Return the [X, Y] coordinate for the center point of the cell that contains the specified text.  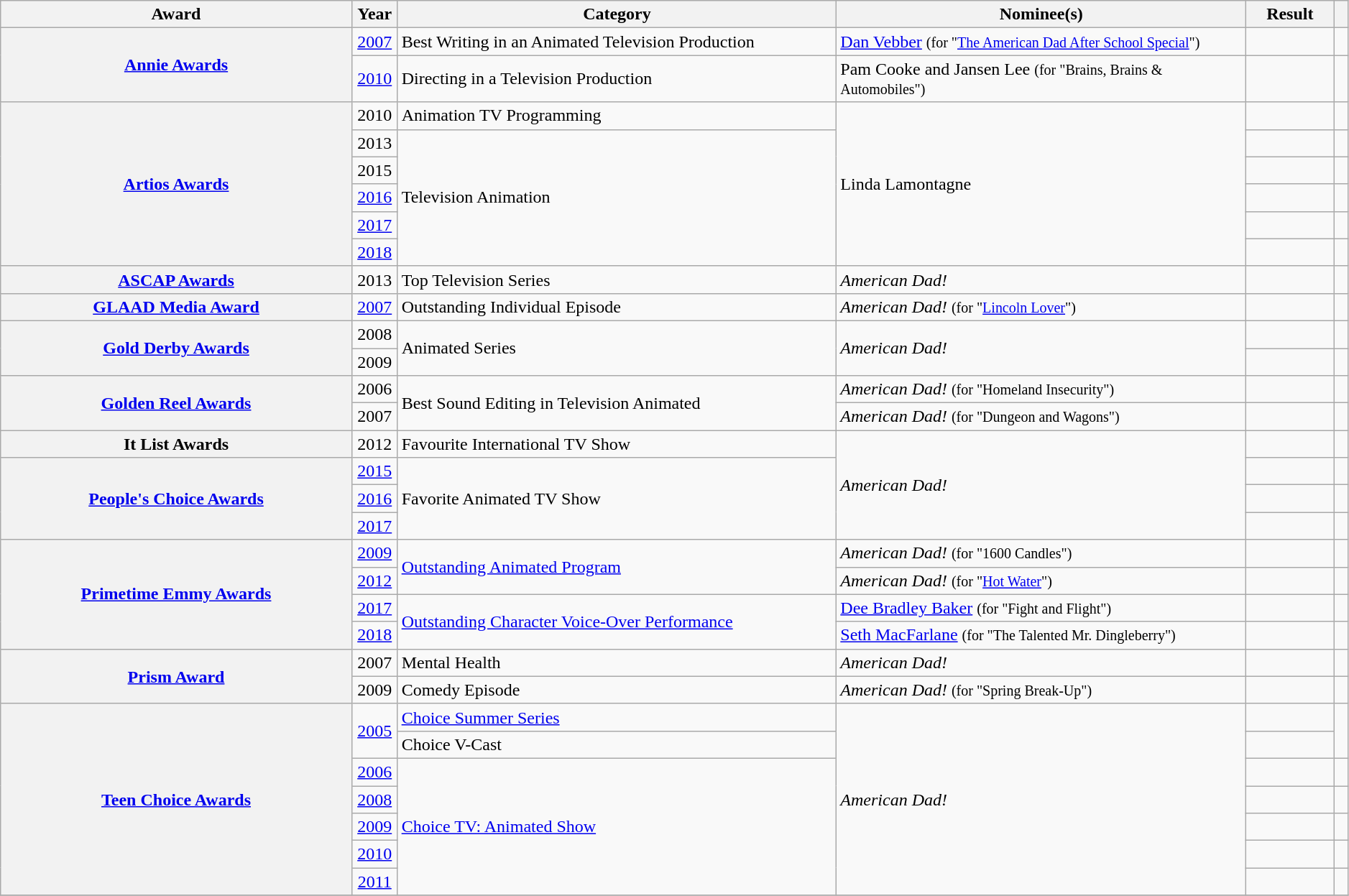
People's Choice Awards [177, 499]
2005 [374, 731]
American Dad! (for "Hot Water") [1041, 581]
Dan Vebber (for "The American Dad After School Special") [1041, 42]
ASCAP Awards [177, 280]
2011 [374, 882]
GLAAD Media Award [177, 307]
Nominee(s) [1041, 14]
Outstanding Animated Program [617, 567]
American Dad! (for "Lincoln Lover") [1041, 307]
Year [374, 14]
Choice TV: Animated Show [617, 826]
Comedy Episode [617, 690]
Favourite International TV Show [617, 444]
Mental Health [617, 662]
Linda Lamontagne [1041, 184]
It List Awards [177, 444]
Gold Derby Awards [177, 348]
Annie Awards [177, 65]
Golden Reel Awards [177, 403]
Directing in a Television Production [617, 79]
Dee Bradley Baker (for "Fight and Flight") [1041, 608]
Top Television Series [617, 280]
Animated Series [617, 348]
Pam Cooke and Jansen Lee (for "Brains, Brains & Automobiles") [1041, 79]
Best Writing in an Animated Television Production [617, 42]
Artios Awards [177, 184]
Teen Choice Awards [177, 799]
Television Animation [617, 198]
American Dad! (for "1600 Candles") [1041, 553]
Result [1290, 14]
Outstanding Individual Episode [617, 307]
Prism Award [177, 676]
Primetime Emmy Awards [177, 594]
Award [177, 14]
Outstanding Character Voice-Over Performance [617, 622]
Choice V-Cast [617, 744]
Seth MacFarlane (for "The Talented Mr. Dingleberry") [1041, 635]
Favorite Animated TV Show [617, 499]
Category [617, 14]
American Dad! (for "Spring Break-Up") [1041, 690]
Choice Summer Series [617, 717]
American Dad! (for "Dungeon and Wagons") [1041, 417]
American Dad! (for "Homeland Insecurity") [1041, 389]
Best Sound Editing in Television Animated [617, 403]
Animation TV Programming [617, 116]
